Output the [X, Y] coordinate of the center of the cell containing the given text.  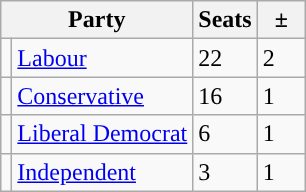
Liberal Democrat [102, 134]
22 [225, 58]
± [281, 20]
Seats [225, 20]
Party [97, 20]
6 [225, 134]
16 [225, 96]
Independent [102, 172]
Labour [102, 58]
2 [281, 58]
3 [225, 172]
Conservative [102, 96]
